Search for the cell housing the specified text and yield its (X, Y) center coordinate. 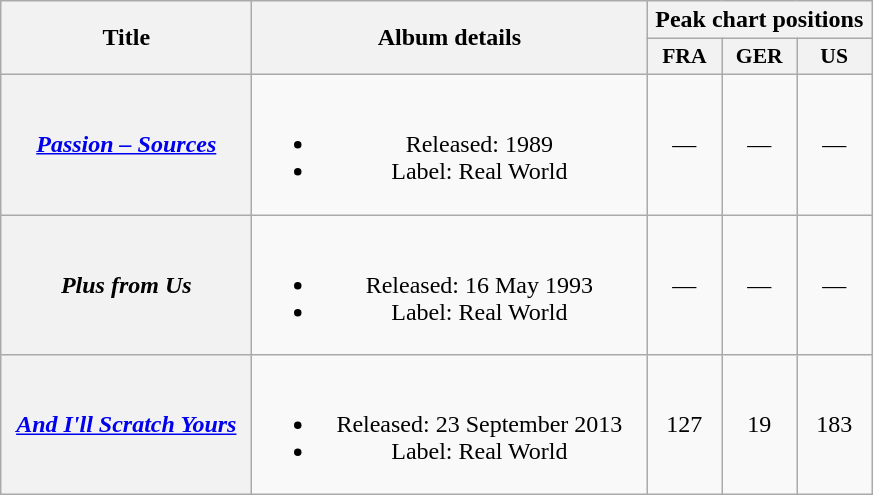
Released: 23 September 2013Label: Real World (450, 425)
Album details (450, 38)
Peak chart positions (760, 20)
127 (684, 425)
Title (126, 38)
US (834, 57)
Released: 1989Label: Real World (450, 144)
183 (834, 425)
Released: 16 May 1993Label: Real World (450, 284)
Passion – Sources (126, 144)
FRA (684, 57)
Plus from Us (126, 284)
GER (760, 57)
19 (760, 425)
And I'll Scratch Yours (126, 425)
